From the cell containing the given text, extract its center point as [X, Y] coordinate. 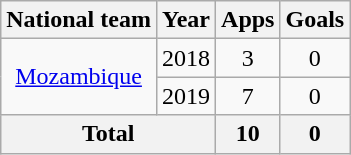
Apps [248, 20]
Goals [315, 20]
National team [79, 20]
2019 [186, 96]
Total [108, 134]
Year [186, 20]
7 [248, 96]
3 [248, 58]
Mozambique [79, 77]
2018 [186, 58]
10 [248, 134]
